Search for the cell housing the specified text and yield its (x, y) center coordinate. 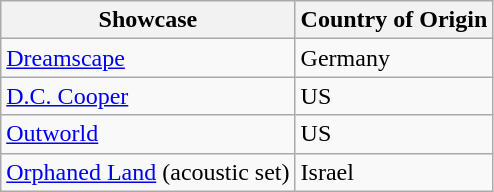
Germany (394, 58)
Orphaned Land (acoustic set) (148, 172)
Country of Origin (394, 20)
Showcase (148, 20)
Dreamscape (148, 58)
Israel (394, 172)
Outworld (148, 134)
D.C. Cooper (148, 96)
